Extract the (x, y) coordinate from the center of the cell holding the provided text.  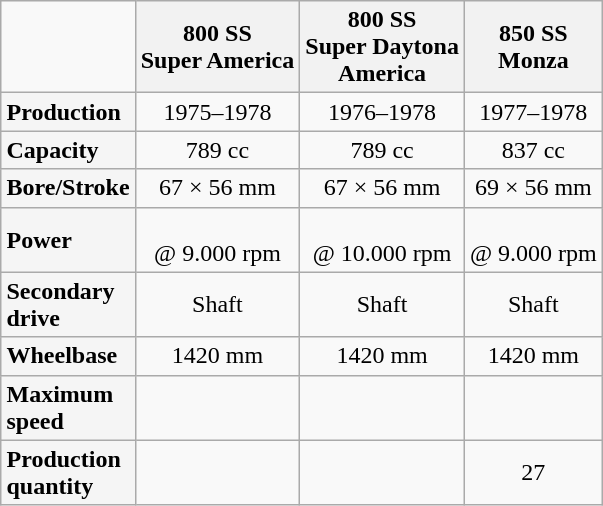
27 (533, 472)
800 SSSuper Daytona America (382, 47)
Capacity (68, 150)
800 SS Super America (218, 47)
Power (68, 240)
837 cc (533, 150)
1976–1978 (382, 112)
1975–1978 (218, 112)
@ 10.000 rpm (382, 240)
Productionquantity (68, 472)
Bore/Stroke (68, 188)
Maximumspeed (68, 408)
850 SS Monza (533, 47)
Secondarydrive (68, 304)
69 × 56 mm (533, 188)
Production (68, 112)
1977–1978 (533, 112)
Wheelbase (68, 356)
